Locate the cell with the specified text and output its [X, Y] center coordinate. 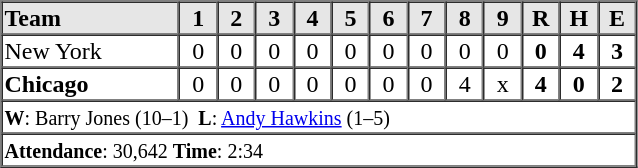
7 [427, 18]
New York [91, 50]
1 [198, 18]
W: Barry Jones (10–1) L: Andy Hawkins (1–5) [319, 116]
Team [91, 18]
Chicago [91, 84]
6 [388, 18]
x [503, 84]
9 [503, 18]
E [617, 18]
8 [465, 18]
Attendance: 30,642 Time: 2:34 [319, 150]
R [541, 18]
H [579, 18]
5 [350, 18]
